Detect which cell encompasses the target text, then output its (X, Y) center coordinate. 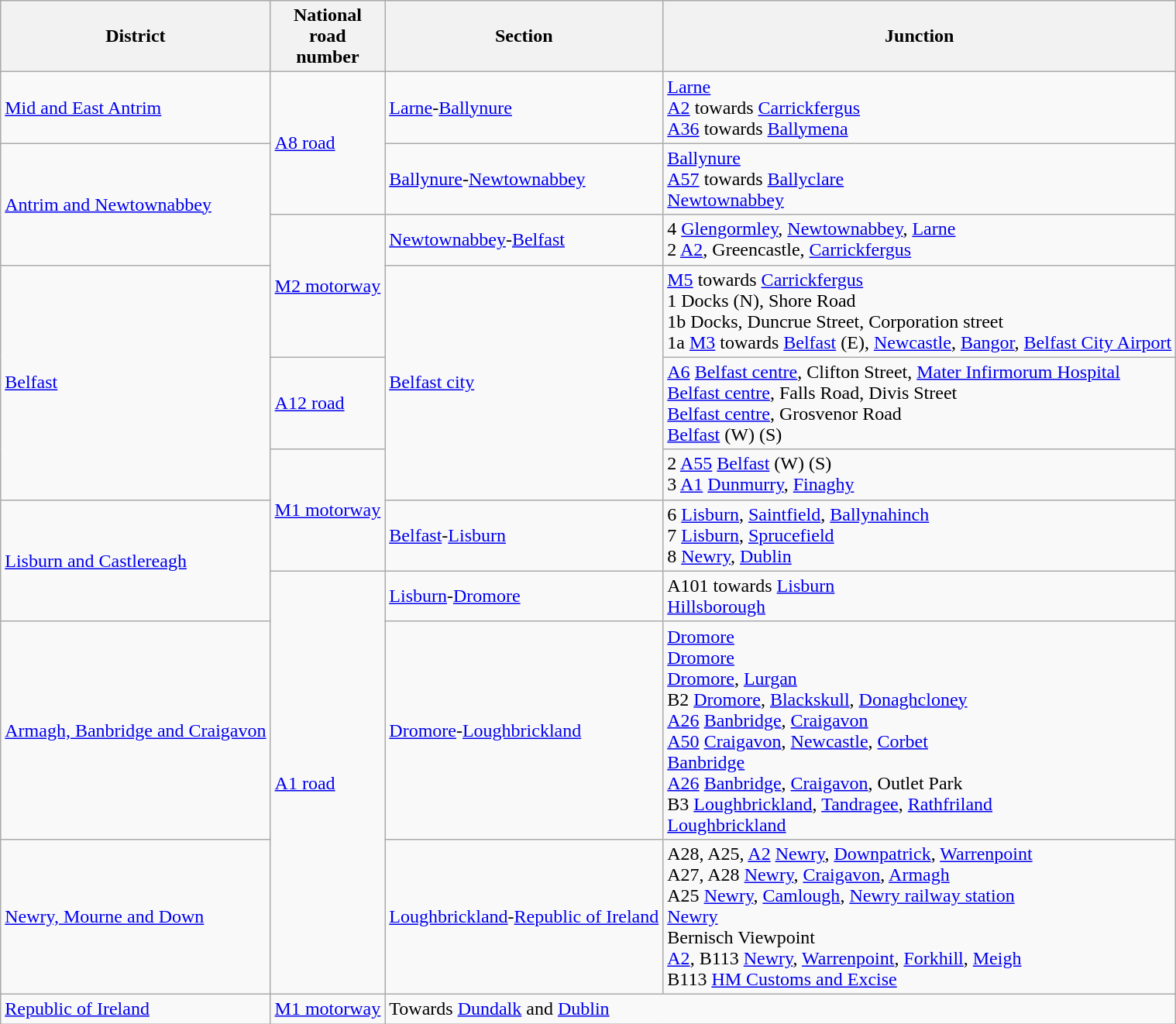
A1 road (328, 782)
Towards Dundalk and Dublin (781, 1009)
Section (524, 36)
Newry, Mourne and Down (136, 916)
2 A55 Belfast (W) (S) 3 A1 Dunmurry, Finaghy (920, 474)
6 Lisburn, Saintfield, Ballynahinch 7 Lisburn, Sprucefield 8 Newry, Dublin (920, 535)
Belfast (136, 383)
A101 towards Lisburn Hillsborough (920, 596)
Newtownabbey-Belfast (524, 240)
A6 Belfast centre, Clifton Street, Mater Infirmorum Hospital Belfast centre, Falls Road, Divis Street Belfast centre, Grosvenor Road Belfast (W) (S) (920, 403)
Mid and East Antrim (136, 108)
Nationalroadnumber (328, 36)
Belfast city (524, 383)
Larne A2 towards Carrickfergus A36 towards Ballymena (920, 108)
4 Glengormley, Newtownabbey, Larne 2 A2, Greencastle, Carrickfergus (920, 240)
M2 motorway (328, 286)
Armagh, Banbridge and Craigavon (136, 730)
Republic of Ireland (136, 1009)
Lisburn-Dromore (524, 596)
Junction (920, 36)
A12 road (328, 403)
Lisburn and Castlereagh (136, 561)
Larne-Ballynure (524, 108)
Antrim and Newtownabbey (136, 204)
Loughbrickland-Republic of Ireland (524, 916)
Belfast-Lisburn (524, 535)
District (136, 36)
Dromore-Loughbrickland (524, 730)
Ballynure A57 towards Ballyclare Newtownabbey (920, 179)
Ballynure-Newtownabbey (524, 179)
A8 road (328, 143)
